Pinpoint the cell where the given text exists, returning its [X, Y] midpoint coordinate. 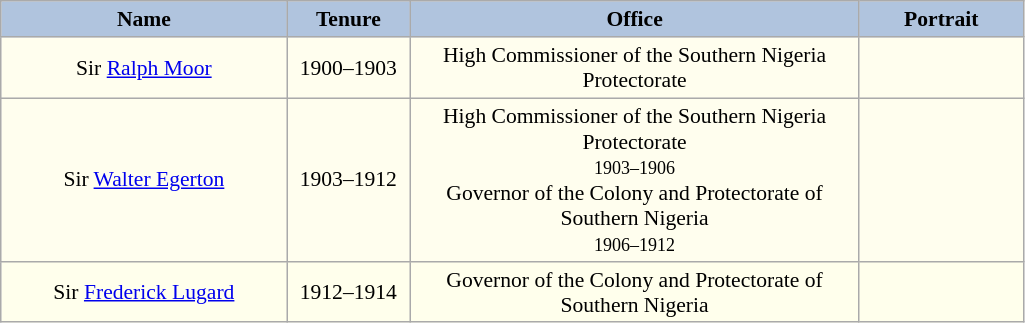
Portrait [941, 19]
Sir Frederick Lugard [144, 292]
Tenure [348, 19]
Office [635, 19]
Governor of the Colony and Protectorate of Southern Nigeria [635, 292]
1903–1912 [348, 180]
High Commissioner of the Southern Nigeria Protectorate [635, 68]
Sir Walter Egerton [144, 180]
High Commissioner of the Southern Nigeria Protectorate1903–1906Governor of the Colony and Protectorate of Southern Nigeria1906–1912 [635, 180]
Name [144, 19]
Sir Ralph Moor [144, 68]
1900–1903 [348, 68]
1912–1914 [348, 292]
